Provide the [X, Y] coordinate of the cell's center where the given text is located.  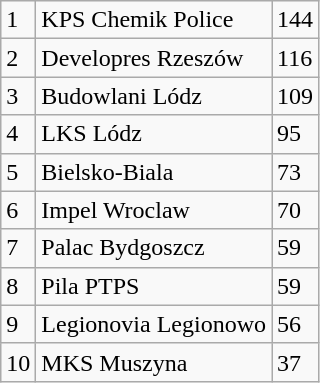
Pila PTPS [154, 286]
1 [18, 20]
6 [18, 210]
3 [18, 96]
70 [296, 210]
56 [296, 324]
9 [18, 324]
LKS Lódz [154, 134]
95 [296, 134]
8 [18, 286]
37 [296, 362]
Palac Bydgoszcz [154, 248]
KPS Chemik Police [154, 20]
116 [296, 58]
2 [18, 58]
7 [18, 248]
Impel Wroclaw [154, 210]
MKS Muszyna [154, 362]
5 [18, 172]
Budowlani Lódz [154, 96]
144 [296, 20]
Legionovia Legionowo [154, 324]
Bielsko-Biala [154, 172]
109 [296, 96]
4 [18, 134]
Developres Rzeszów [154, 58]
73 [296, 172]
10 [18, 362]
